Scan for the cell matching the given text and deliver its [x, y] coordinate at center. 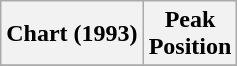
Chart (1993) [72, 34]
Peak Position [190, 34]
